Identify which cell holds the provided text, then report its (X, Y) central coordinate. 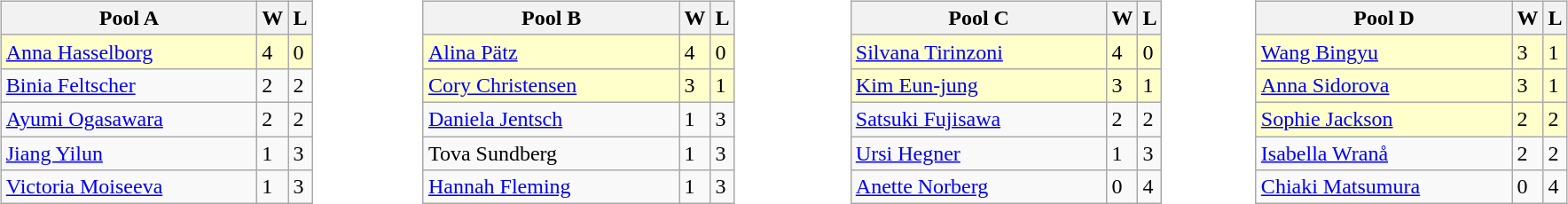
Daniela Jentsch (552, 119)
Cory Christensen (552, 85)
Wang Bingyu (1384, 51)
Pool A (129, 18)
Chiaki Matsumura (1384, 187)
Pool B (552, 18)
Tova Sundberg (552, 153)
Alina Pätz (552, 51)
Ayumi Ogasawara (129, 119)
Silvana Tirinzoni (979, 51)
Satsuki Fujisawa (979, 119)
Ursi Hegner (979, 153)
Anna Sidorova (1384, 85)
Anna Hasselborg (129, 51)
Jiang Yilun (129, 153)
Kim Eun-jung (979, 85)
Pool D (1384, 18)
Victoria Moiseeva (129, 187)
Hannah Fleming (552, 187)
Isabella Wranå (1384, 153)
Anette Norberg (979, 187)
Binia Feltscher (129, 85)
Pool C (979, 18)
Sophie Jackson (1384, 119)
